Find where the given text appears and provide that cell's center as [X, Y] coordinate. 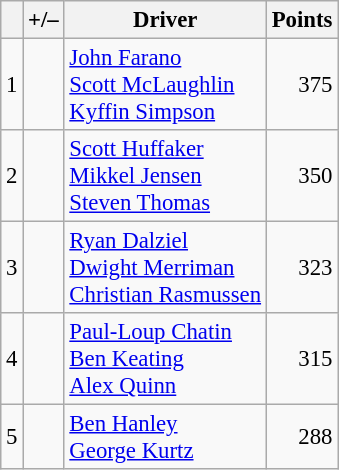
Points [302, 20]
1 [12, 85]
John Farano Scott McLaughlin Kyffin Simpson [165, 85]
Scott Huffaker Mikkel Jensen Steven Thomas [165, 176]
Paul-Loup Chatin Ben Keating Alex Quinn [165, 359]
Driver [165, 20]
375 [302, 85]
Ryan Dalziel Dwight Merriman Christian Rasmussen [165, 268]
2 [12, 176]
Ben Hanley George Kurtz [165, 438]
288 [302, 438]
4 [12, 359]
315 [302, 359]
+/– [44, 20]
5 [12, 438]
3 [12, 268]
323 [302, 268]
350 [302, 176]
